Identify which cell holds the provided text, then report its [X, Y] central coordinate. 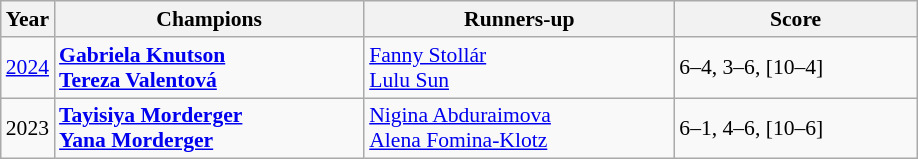
Fanny Stollár Lulu Sun [519, 68]
Tayisiya Morderger Yana Morderger [209, 128]
Runners-up [519, 19]
Champions [209, 19]
Score [796, 19]
2024 [28, 68]
6–1, 4–6, [10–6] [796, 128]
Nigina Abduraimova Alena Fomina-Klotz [519, 128]
Gabriela Knutson Tereza Valentová [209, 68]
Year [28, 19]
2023 [28, 128]
6–4, 3–6, [10–4] [796, 68]
